Output the (X, Y) coordinate of the center of the cell containing the given text.  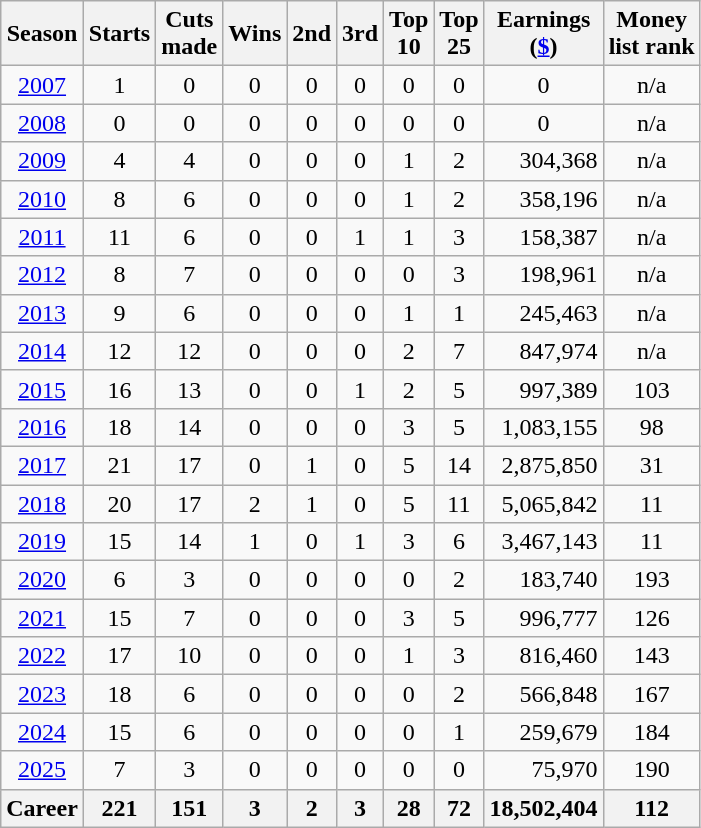
996,777 (544, 618)
20 (119, 503)
2016 (42, 427)
2025 (42, 770)
Season (42, 34)
2010 (42, 199)
2014 (42, 351)
167 (652, 694)
21 (119, 465)
158,387 (544, 237)
10 (190, 656)
28 (409, 808)
183,740 (544, 580)
Starts (119, 34)
Top10 (409, 34)
Cutsmade (190, 34)
16 (119, 389)
2nd (312, 34)
Top25 (459, 34)
2019 (42, 542)
72 (459, 808)
2011 (42, 237)
112 (652, 808)
2018 (42, 503)
221 (119, 808)
2009 (42, 161)
75,970 (544, 770)
2007 (42, 85)
126 (652, 618)
31 (652, 465)
2022 (42, 656)
9 (119, 313)
Wins (255, 34)
816,460 (544, 656)
143 (652, 656)
103 (652, 389)
13 (190, 389)
2017 (42, 465)
259,679 (544, 732)
18,502,404 (544, 808)
Moneylist rank (652, 34)
2008 (42, 123)
997,389 (544, 389)
2013 (42, 313)
2024 (42, 732)
3rd (360, 34)
151 (190, 808)
2021 (42, 618)
184 (652, 732)
193 (652, 580)
566,848 (544, 694)
2020 (42, 580)
190 (652, 770)
2012 (42, 275)
5,065,842 (544, 503)
2,875,850 (544, 465)
1,083,155 (544, 427)
3,467,143 (544, 542)
358,196 (544, 199)
2023 (42, 694)
245,463 (544, 313)
847,974 (544, 351)
98 (652, 427)
Earnings($) (544, 34)
Career (42, 808)
2015 (42, 389)
198,961 (544, 275)
304,368 (544, 161)
